Locate the cell with the specified text and output its [x, y] center coordinate. 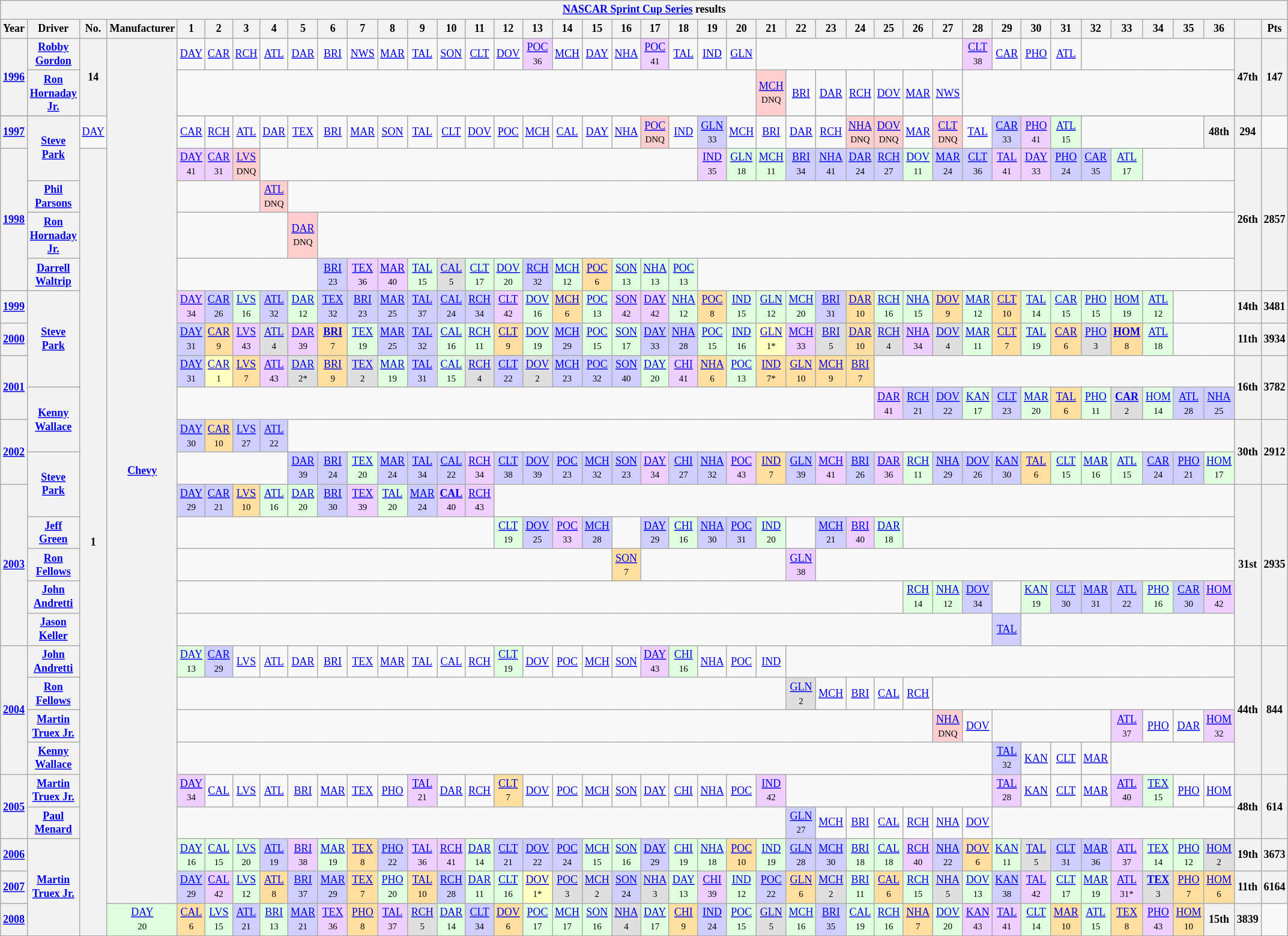
GLN33 [712, 132]
IND42 [772, 791]
MCH11 [772, 165]
HOM6 [1219, 887]
3839 [1248, 920]
MCH23 [567, 371]
DAR12 [303, 307]
IND19 [772, 855]
ATL28 [1189, 404]
MCH16 [801, 920]
DAR41 [889, 404]
DOV19 [537, 339]
ATL43 [274, 371]
NHA4 [626, 920]
19 [712, 29]
NHA29 [948, 468]
CLT10 [1007, 307]
IND35 [712, 165]
2006 [14, 855]
GLN2 [801, 694]
DOV25 [537, 533]
GLN38 [801, 565]
BRI13 [274, 920]
ATL16 [274, 500]
NHA3 [655, 887]
CAR21 [219, 500]
MAR29 [333, 887]
PHO15 [1096, 307]
TEX19 [363, 339]
DOV1* [537, 887]
SON17 [626, 339]
NHA13 [655, 275]
29 [1007, 29]
MAR12 [978, 307]
3 [246, 29]
DOV11 [918, 165]
CAL19 [860, 920]
NHA32 [712, 468]
CLT36 [978, 165]
BRI37 [303, 887]
22 [801, 29]
GLN12 [772, 307]
21 [772, 29]
IND16 [742, 339]
GLN28 [801, 855]
DAY16 [191, 855]
BRI11 [860, 887]
MCH30 [831, 855]
KAN17 [978, 404]
ATL18 [1158, 339]
CAR6 [1066, 339]
LVS16 [246, 307]
DAR18 [889, 533]
19th [1248, 855]
KAN19 [1036, 597]
CHI39 [712, 887]
CAR29 [219, 661]
DAR20 [303, 500]
2000 [14, 339]
SON7 [626, 565]
IND7* [772, 371]
DOVDNQ [889, 132]
DAY42 [655, 307]
CLT22 [508, 371]
MAR31 [1096, 597]
CLTDNQ [948, 132]
Manufacturer [142, 29]
ATL4 [274, 339]
TAL19 [1036, 339]
28 [978, 29]
LVS27 [246, 436]
36 [1219, 29]
IND7 [772, 468]
CLT42 [508, 307]
TEX14 [1158, 855]
HOM19 [1127, 307]
TAL14 [1036, 307]
NHA6 [712, 371]
9 [422, 29]
1998 [14, 220]
147 [1274, 77]
KAN38 [1007, 887]
MCH21 [831, 533]
BRI5 [831, 339]
7 [363, 29]
MAR11 [978, 339]
MAR21 [303, 920]
MAR36 [1096, 855]
TEX39 [363, 500]
TEX3 [1158, 887]
NHA28 [683, 339]
18 [683, 29]
TEX32 [333, 307]
BRI31 [831, 307]
PHO11 [1096, 404]
POC17 [537, 920]
CLT9 [508, 339]
31 [1066, 29]
25 [889, 29]
CAR1 [219, 371]
RCH43 [480, 500]
CAR35 [1096, 165]
CAR24 [1158, 468]
MCH17 [567, 920]
NHA18 [712, 855]
DAR36 [889, 468]
POC10 [742, 855]
SON23 [626, 468]
2001 [14, 387]
47th [1248, 77]
BRI18 [860, 855]
2 [219, 29]
TEX2 [363, 371]
ATL19 [274, 855]
PHO3 [1096, 339]
CAL16 [452, 339]
POC3 [567, 887]
CLT31 [1066, 855]
DAR2* [303, 371]
TAL15 [422, 275]
Jason Keller [53, 630]
BRI30 [333, 500]
10 [452, 29]
TAL21 [422, 791]
TAL34 [422, 468]
LVS15 [219, 920]
CLT15 [1066, 468]
ATL12 [1158, 307]
MAR10 [1066, 920]
POC33 [567, 533]
CLT23 [1007, 404]
GLN [742, 54]
Paul Menard [53, 823]
30th [1248, 452]
CAL40 [452, 500]
11 [480, 29]
TEX15 [1158, 791]
RCH5 [422, 920]
33 [1127, 29]
DARDNQ [303, 236]
12 [508, 29]
IND15 [742, 307]
NHA7 [918, 920]
GLN1* [772, 339]
MCH20 [801, 307]
NHA5 [948, 887]
DOV4 [948, 339]
2008 [14, 920]
17 [655, 29]
DAR11 [480, 887]
POC23 [567, 468]
CLT34 [480, 920]
NHA22 [948, 855]
Driver [53, 29]
LVS20 [246, 855]
CAR9 [219, 339]
DOV34 [978, 597]
RCH14 [918, 597]
23 [831, 29]
IND20 [772, 533]
CAL18 [889, 855]
SON40 [626, 371]
HOM2 [1219, 855]
KAN11 [1007, 855]
GLN6 [801, 887]
CAR30 [1189, 597]
PHO22 [393, 855]
ATL32 [274, 307]
CLT14 [1036, 920]
TAL28 [1007, 791]
CAL24 [452, 307]
RCH32 [537, 275]
BRI26 [860, 468]
DAY30 [191, 436]
NHA30 [712, 533]
614 [1274, 806]
2004 [14, 710]
Jeff Green [53, 533]
6164 [1274, 887]
MAR40 [393, 275]
POC32 [597, 371]
LVSDNQ [246, 165]
DOV2 [537, 371]
POC24 [567, 855]
ATL21 [246, 920]
2002 [14, 452]
ATL40 [1127, 791]
SON13 [626, 275]
BRI38 [303, 855]
KAN43 [978, 920]
2857 [1274, 220]
DAR24 [860, 165]
PHO43 [1158, 920]
LVS43 [246, 339]
CAL22 [452, 468]
NHA34 [918, 339]
TAL42 [1036, 887]
DAY43 [655, 661]
IND24 [712, 920]
14th [1248, 307]
4 [274, 29]
Chevy [142, 470]
BRI40 [860, 533]
CAR33 [1007, 132]
13 [537, 29]
HOM17 [1219, 468]
3481 [1274, 307]
30 [1036, 29]
MCH9 [831, 371]
TAL5 [1036, 855]
RCH41 [452, 855]
MCH6 [567, 307]
POC6 [597, 275]
PHO8 [363, 920]
ATL8 [274, 887]
CAR31 [219, 165]
CHI [683, 791]
8 [393, 29]
NHA41 [831, 165]
NHA25 [1219, 404]
POC22 [772, 887]
BRI34 [801, 165]
MCH28 [597, 533]
44th [1248, 710]
RCH15 [918, 887]
Darrell Waltrip [53, 275]
HOM10 [1189, 920]
TAL20 [393, 500]
2007 [14, 887]
DOV16 [537, 307]
No. [93, 29]
CAR15 [1066, 307]
POC8 [712, 307]
SON42 [626, 307]
CLT16 [508, 887]
TEX7 [363, 887]
PHO12 [1189, 855]
27 [948, 29]
1997 [14, 132]
MCH32 [597, 468]
LVS10 [246, 500]
844 [1274, 710]
BRI35 [831, 920]
BRI24 [333, 468]
POC31 [742, 533]
SON24 [626, 887]
5 [303, 29]
MCH12 [567, 275]
DOV39 [537, 468]
MCH33 [801, 339]
DAY17 [655, 920]
PHO16 [1158, 597]
MAR16 [1096, 468]
32 [1096, 29]
RCH21 [918, 404]
GLN39 [801, 468]
PHO21 [1189, 468]
DAY41 [191, 165]
Phil Parsons [53, 196]
DOV13 [978, 887]
CHI9 [683, 920]
CHI27 [683, 468]
3934 [1274, 339]
NASCAR Sprint Cup Series results [644, 10]
CAR10 [219, 436]
GLN18 [742, 165]
TEX20 [363, 468]
MCH41 [831, 468]
DOV26 [978, 468]
35 [1189, 29]
POC43 [742, 468]
PHO41 [1036, 132]
Pts [1274, 29]
Robby Gordon [53, 54]
MAR20 [1036, 404]
LVS7 [246, 371]
3673 [1274, 855]
BRI9 [333, 371]
20 [742, 29]
POCDNQ [655, 132]
GLN27 [801, 823]
31st [1248, 565]
HOM32 [1219, 726]
TAL31 [422, 371]
1999 [14, 307]
MCH15 [597, 855]
24 [860, 29]
CAL42 [219, 887]
GLN5 [772, 920]
HOM14 [1158, 404]
Year [14, 29]
ATL17 [1127, 165]
MCHDNQ [772, 93]
1996 [14, 77]
CAR26 [219, 307]
294 [1248, 132]
16 [626, 29]
CAL5 [452, 275]
26 [918, 29]
34 [1158, 29]
2003 [14, 565]
CAR2 [1127, 404]
IND12 [742, 887]
CLT30 [1066, 597]
ATLDNQ [274, 196]
TAL36 [422, 855]
26th [1248, 220]
15th [1219, 920]
KAN30 [1007, 468]
GLN10 [801, 371]
2912 [1274, 452]
2935 [1274, 565]
POC36 [537, 54]
RCH27 [889, 165]
TAL10 [422, 887]
LVS12 [246, 887]
CLT21 [508, 855]
NHA15 [918, 307]
3782 [1274, 387]
HOM [1219, 791]
PHO7 [1189, 887]
HOM8 [1127, 339]
POC41 [655, 54]
PHO20 [393, 887]
DOV9 [948, 307]
ATL31* [1127, 887]
15 [597, 29]
RCH40 [918, 855]
CHI19 [683, 855]
HOM42 [1219, 597]
PHO24 [1066, 165]
CHI41 [683, 371]
2005 [14, 806]
16th [1248, 387]
RCH28 [452, 887]
6 [333, 29]
MCH29 [567, 339]
